Return the [X, Y] coordinate for the center point of the cell that contains the specified text.  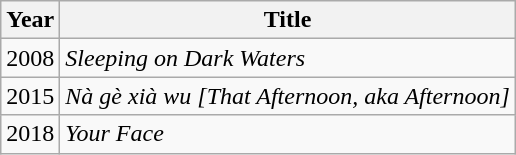
Sleeping on Dark Waters [288, 58]
2008 [30, 58]
2018 [30, 134]
Your Face [288, 134]
2015 [30, 96]
Title [288, 20]
Nà gè xià wu [That Afternoon, aka Afternoon] [288, 96]
Year [30, 20]
